Determine the [x, y] coordinate at the center of the cell enclosing the given text.  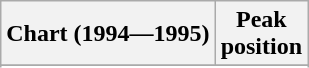
Peakposition [261, 34]
Chart (1994—1995) [108, 34]
